Identify which cell holds the provided text, then report its [x, y] central coordinate. 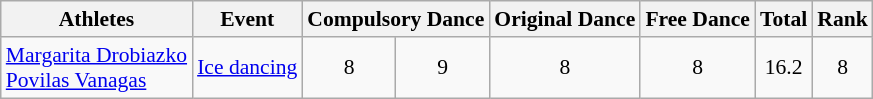
9 [443, 68]
Free Dance [698, 19]
16.2 [784, 68]
Margarita DrobiazkoPovilas Vanagas [96, 68]
Rank [842, 19]
Compulsory Dance [396, 19]
Event [247, 19]
Ice dancing [247, 68]
Original Dance [564, 19]
Total [784, 19]
Athletes [96, 19]
